Determine the (X, Y) coordinate at the center of the cell enclosing the given text.  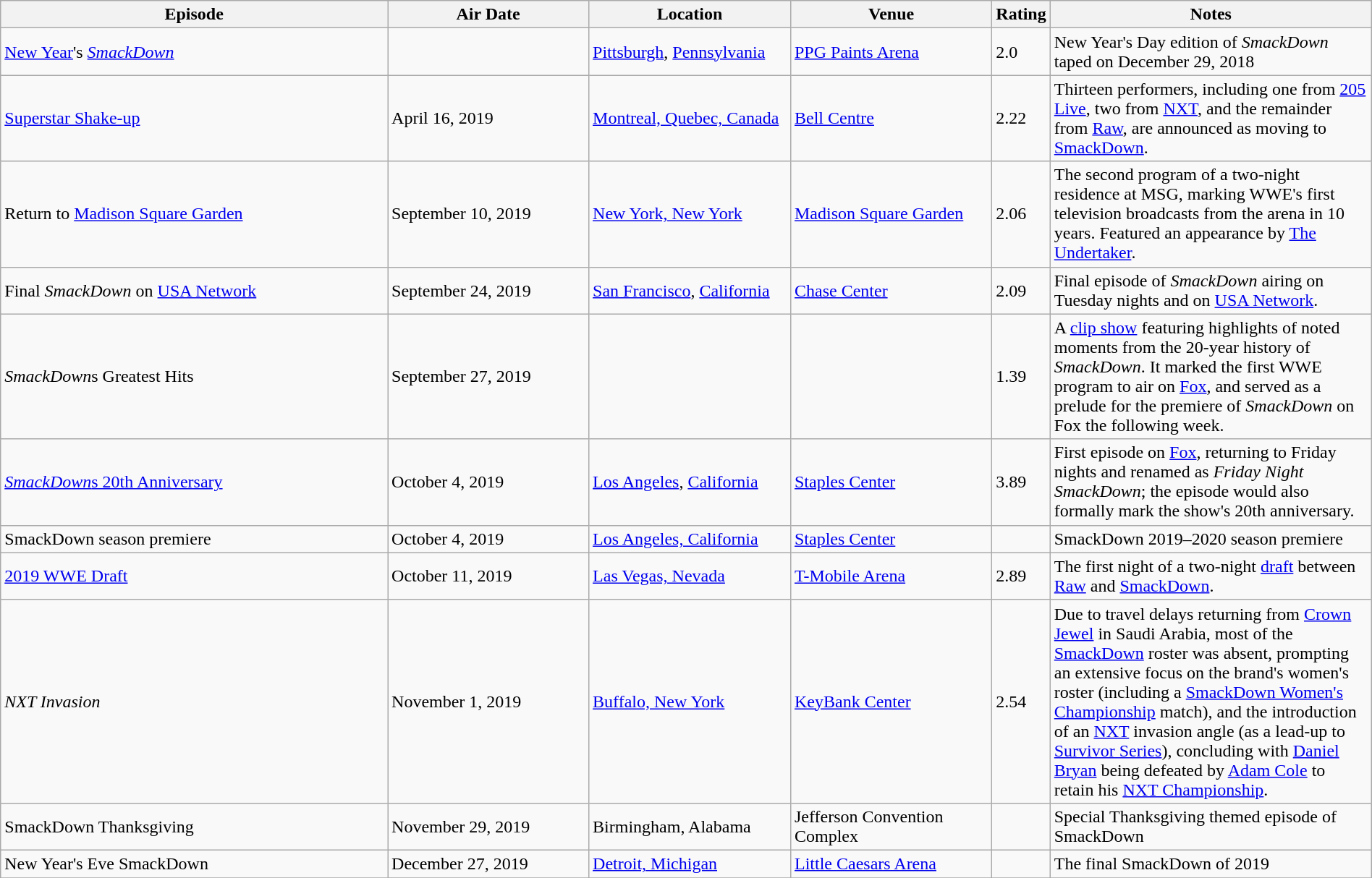
1.39 (1021, 376)
KeyBank Center (891, 702)
Venue (891, 14)
December 27, 2019 (488, 864)
Las Vegas, Nevada (690, 576)
September 27, 2019 (488, 376)
Final SmackDown on USA Network (194, 291)
Bell Centre (891, 119)
Jefferson Convention Complex (891, 826)
New Year's Eve SmackDown (194, 864)
Final episode of SmackDown airing on Tuesday nights and on USA Network. (1211, 291)
SmackDown season premiere (194, 539)
Birmingham, Alabama (690, 826)
Return to Madison Square Garden (194, 214)
2.09 (1021, 291)
New Year's Day edition of SmackDown taped on December 29, 2018 (1211, 52)
Location (690, 14)
New York, New York (690, 214)
October 11, 2019 (488, 576)
Episode (194, 14)
The final SmackDown of 2019 (1211, 864)
3.89 (1021, 482)
PPG Paints Arena (891, 52)
September 10, 2019 (488, 214)
SmackDowns Greatest Hits (194, 376)
New Year's SmackDown (194, 52)
San Francisco, California (690, 291)
2.89 (1021, 576)
Buffalo, New York (690, 702)
Notes (1211, 14)
T-Mobile Arena (891, 576)
Special Thanksgiving themed episode of SmackDown (1211, 826)
Madison Square Garden (891, 214)
The first night of a two-night draft between Raw and SmackDown. (1211, 576)
Little Caesars Arena (891, 864)
Rating (1021, 14)
September 24, 2019 (488, 291)
2.06 (1021, 214)
2.22 (1021, 119)
SmackDown Thanksgiving (194, 826)
NXT Invasion (194, 702)
Montreal, Quebec, Canada (690, 119)
Thirteen performers, including one from 205 Live, two from NXT, and the remainder from Raw, are announced as moving to SmackDown. (1211, 119)
SmackDown 2019–2020 season premiere (1211, 539)
2.0 (1021, 52)
Superstar Shake-up (194, 119)
SmackDowns 20th Anniversary (194, 482)
April 16, 2019 (488, 119)
Pittsburgh, Pennsylvania (690, 52)
Detroit, Michigan (690, 864)
Chase Center (891, 291)
November 1, 2019 (488, 702)
2019 WWE Draft (194, 576)
2.54 (1021, 702)
Air Date (488, 14)
November 29, 2019 (488, 826)
